Scan for the cell matching the given text and deliver its (X, Y) coordinate at center. 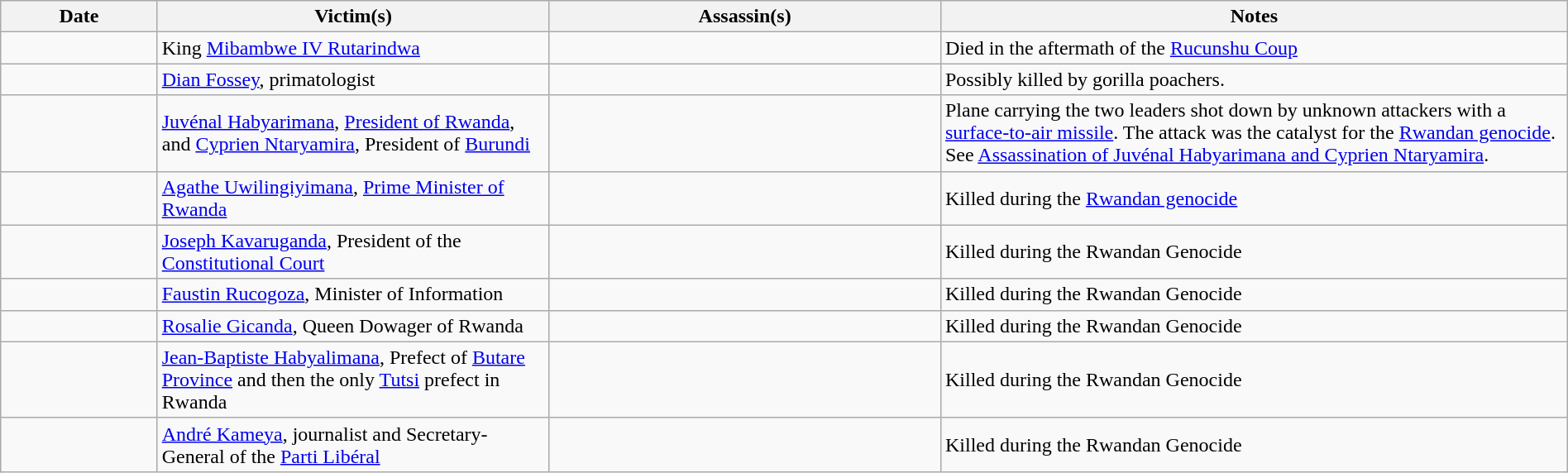
Agathe Uwilingiyimana, Prime Minister of Rwanda (353, 198)
Victim(s) (353, 17)
Joseph Kavaruganda, President of the Constitutional Court (353, 251)
Jean-Baptiste Habyalimana, Prefect of Butare Province and then the only Tutsi prefect in Rwanda (353, 380)
Assassin(s) (745, 17)
Date (79, 17)
Dian Fossey, primatologist (353, 79)
King Mibambwe IV Rutarindwa (353, 48)
Killed during the Rwandan genocide (1254, 198)
Juvénal Habyarimana, President of Rwanda, and Cyprien Ntaryamira, President of Burundi (353, 133)
André Kameya, journalist and Secretary-General of the Parti Libéral (353, 445)
Possibly killed by gorilla poachers. (1254, 79)
Notes (1254, 17)
Faustin Rucogoza, Minister of Information (353, 294)
Rosalie Gicanda, Queen Dowager of Rwanda (353, 326)
Died in the aftermath of the Rucunshu Coup (1254, 48)
